Locate the cell with the specified text and output its [X, Y] center coordinate. 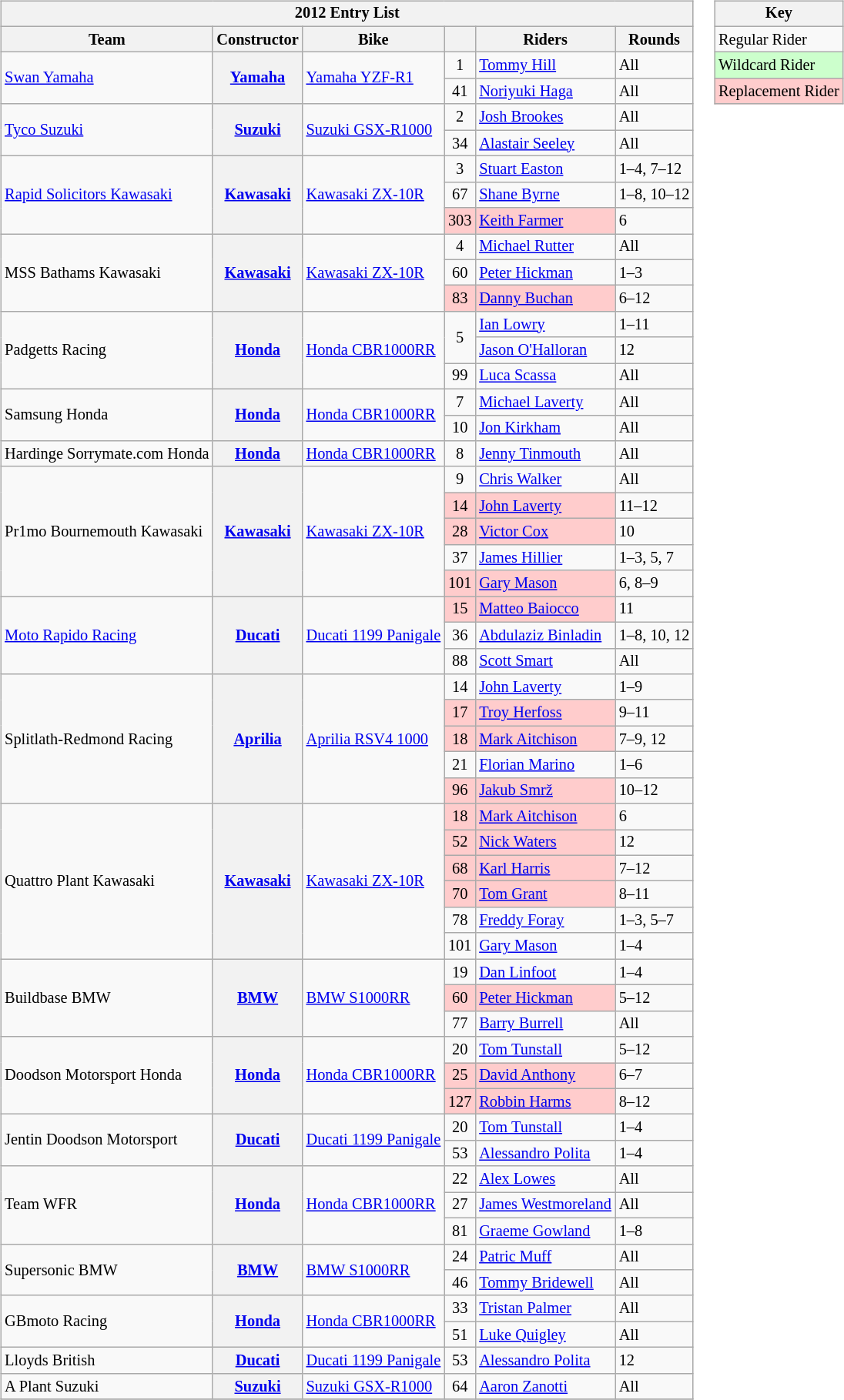
Constructor [257, 39]
GBmoto Racing [106, 1321]
51 [460, 1335]
Tom Grant [545, 894]
1–3, 5–7 [655, 921]
James Westmoreland [545, 1205]
Noriyuki Haga [545, 92]
22 [460, 1179]
7 [460, 402]
127 [460, 1101]
34 [460, 143]
Riders [545, 39]
Aprilia [257, 739]
1–8 [655, 1231]
Jon Kirkham [545, 428]
Buildbase BMW [106, 997]
Barry Burrell [545, 1024]
1–9 [655, 687]
Abdulaziz Binladin [545, 635]
64 [460, 1386]
Graeme Gowland [545, 1231]
Karl Harris [545, 868]
Patric Muff [545, 1257]
99 [460, 376]
Team [106, 39]
James Hillier [545, 557]
Jakub Smrž [545, 790]
MSS Bathams Kawasaki [106, 272]
Ian Lowry [545, 325]
8–11 [655, 894]
68 [460, 868]
6, 8–9 [655, 583]
2 [460, 117]
8 [460, 454]
83 [460, 299]
Alastair Seeley [545, 143]
52 [460, 843]
28 [460, 532]
21 [460, 765]
Freddy Foray [545, 921]
Wildcard Rider [779, 65]
Team WFR [106, 1205]
Quattro Plant Kawasaki [106, 881]
Doodson Motorsport Honda [106, 1076]
88 [460, 661]
7–12 [655, 868]
303 [460, 221]
Dan Linfoot [545, 972]
96 [460, 790]
Regular Rider [779, 39]
Josh Brookes [545, 117]
Hardinge Sorrymate.com Honda [106, 454]
Rapid Solicitors Kawasaki [106, 195]
37 [460, 557]
Jason O'Halloran [545, 350]
Replacement Rider [779, 92]
17 [460, 713]
Rounds [655, 39]
Alex Lowes [545, 1179]
67 [460, 195]
Aprilia RSV4 1000 [373, 739]
1–8, 10–12 [655, 195]
8–12 [655, 1101]
Lloyds British [106, 1361]
Luca Scassa [545, 376]
Bike [373, 39]
Yamaha YZF-R1 [373, 79]
Danny Buchan [545, 299]
1–4, 7–12 [655, 169]
6–7 [655, 1076]
6–12 [655, 299]
Swan Yamaha [106, 79]
1–3 [655, 272]
Samsung Honda [106, 414]
25 [460, 1076]
Tommy Bridewell [545, 1283]
Michael Laverty [545, 402]
1–3, 5, 7 [655, 557]
Matteo Baiocco [545, 610]
15 [460, 610]
Tommy Hill [545, 65]
11–12 [655, 506]
11 [655, 610]
Key [779, 14]
24 [460, 1257]
Jenny Tinmouth [545, 454]
1–8, 10, 12 [655, 635]
Chris Walker [545, 479]
Jentin Doodson Motorsport [106, 1141]
9–11 [655, 713]
7–9, 12 [655, 739]
1–6 [655, 765]
77 [460, 1024]
Padgetts Racing [106, 351]
81 [460, 1231]
Nick Waters [545, 843]
Moto Rapido Racing [106, 636]
1–11 [655, 325]
Troy Herfoss [545, 713]
Florian Marino [545, 765]
5 [460, 337]
9 [460, 479]
19 [460, 972]
27 [460, 1205]
36 [460, 635]
Tristan Palmer [545, 1308]
Yamaha [257, 79]
Scott Smart [545, 661]
Shane Byrne [545, 195]
David Anthony [545, 1076]
10–12 [655, 790]
A Plant Suzuki [106, 1386]
Aaron Zanotti [545, 1386]
46 [460, 1283]
Luke Quigley [545, 1335]
4 [460, 247]
Keith Farmer [545, 221]
41 [460, 92]
2012 Entry List [347, 14]
70 [460, 894]
33 [460, 1308]
Victor Cox [545, 532]
Michael Rutter [545, 247]
Robbin Harms [545, 1101]
Splitlath-Redmond Racing [106, 739]
Pr1mo Bournemouth Kawasaki [106, 531]
Stuart Easton [545, 169]
78 [460, 921]
3 [460, 169]
Supersonic BMW [106, 1270]
Tyco Suzuki [106, 129]
1 [460, 65]
